From the cell containing the given text, extract its center point as [x, y] coordinate. 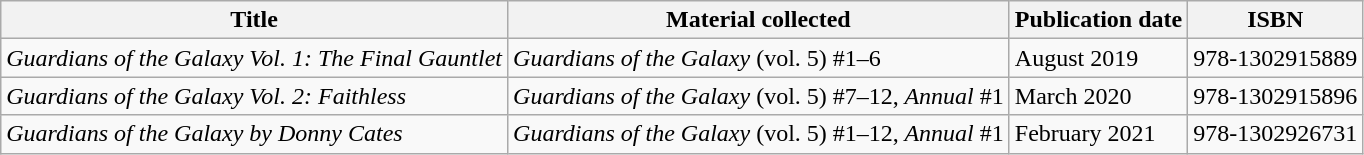
Publication date [1098, 20]
978-1302915896 [1276, 96]
Guardians of the Galaxy Vol. 2: Faithless [254, 96]
February 2021 [1098, 134]
978-1302926731 [1276, 134]
978-1302915889 [1276, 58]
Guardians of the Galaxy by Donny Cates [254, 134]
Guardians of the Galaxy (vol. 5) #1–12, Annual #1 [759, 134]
Guardians of the Galaxy (vol. 5) #7–12, Annual #1 [759, 96]
Guardians of the Galaxy (vol. 5) #1–6 [759, 58]
August 2019 [1098, 58]
Material collected [759, 20]
Guardians of the Galaxy Vol. 1: The Final Gauntlet [254, 58]
Title [254, 20]
March 2020 [1098, 96]
ISBN [1276, 20]
